Determine the (x, y) coordinate at the center of the cell enclosing the given text.  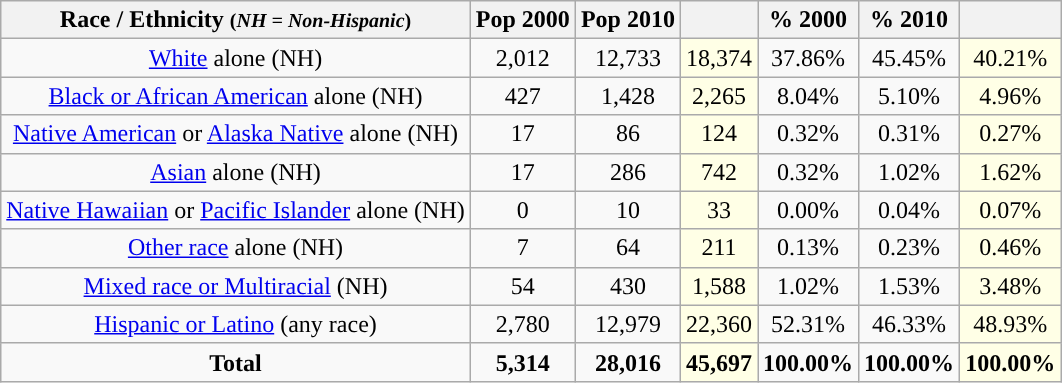
430 (628, 286)
0.07% (1010, 210)
1,588 (718, 286)
Pop 2010 (628, 20)
211 (718, 248)
Total (236, 362)
54 (522, 286)
Asian alone (NH) (236, 172)
742 (718, 172)
33 (718, 210)
0.46% (1010, 248)
0.13% (808, 248)
427 (522, 96)
18,374 (718, 58)
40.21% (1010, 58)
0.04% (910, 210)
Other race alone (NH) (236, 248)
0.00% (808, 210)
3.48% (1010, 286)
% 2010 (910, 20)
124 (718, 134)
12,979 (628, 324)
46.33% (910, 324)
Black or African American alone (NH) (236, 96)
Native American or Alaska Native alone (NH) (236, 134)
0.27% (1010, 134)
Hispanic or Latino (any race) (236, 324)
4.96% (1010, 96)
45.45% (910, 58)
Race / Ethnicity (NH = Non-Hispanic) (236, 20)
% 2000 (808, 20)
86 (628, 134)
12,733 (628, 58)
Native Hawaiian or Pacific Islander alone (NH) (236, 210)
0.31% (910, 134)
286 (628, 172)
0 (522, 210)
37.86% (808, 58)
1.62% (1010, 172)
2,780 (522, 324)
2,012 (522, 58)
5,314 (522, 362)
52.31% (808, 324)
White alone (NH) (236, 58)
7 (522, 248)
0.23% (910, 248)
2,265 (718, 96)
64 (628, 248)
22,360 (718, 324)
5.10% (910, 96)
1,428 (628, 96)
45,697 (718, 362)
10 (628, 210)
28,016 (628, 362)
Pop 2000 (522, 20)
Mixed race or Multiracial (NH) (236, 286)
8.04% (808, 96)
1.53% (910, 286)
48.93% (1010, 324)
